Capture the cell that displays the provided text and extract its [x, y] central coordinate. 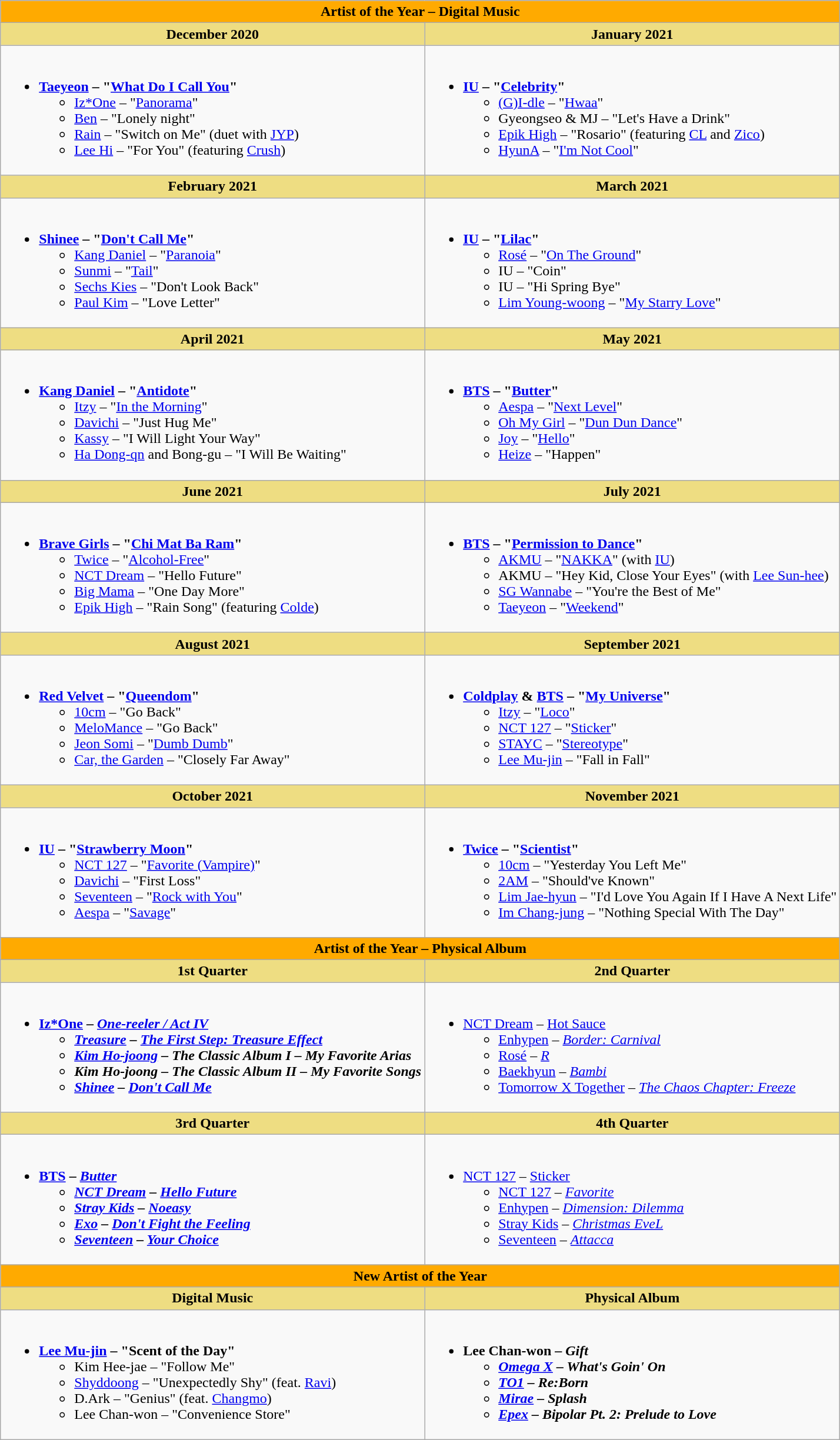
December 2020 [213, 34]
August 2021 [213, 644]
1st Quarter [213, 971]
NCT 127 – StickerNCT 127 – FavoriteEnhypen – Dimension: DilemmaStray Kids – Christmas EveLSeventeen – Attacca [632, 1200]
IU – "Strawberry Moon"NCT 127 – "Favorite (Vampire)"Davichi – "First Loss"Seventeen – "Rock with You"Aespa – "Savage" [213, 872]
Kang Daniel – "Antidote"Itzy – "In the Morning"Davichi – "Just Hug Me"Kassy – "I Will Light Your Way"Ha Dong-qn and Bong-gu – "I Will Be Waiting" [213, 415]
NCT Dream – Hot SauceEnhypen – Border: CarnivalRosé – RBaekhyun – BambiTomorrow X Together – The Chaos Chapter: Freeze [632, 1047]
3rd Quarter [213, 1124]
October 2021 [213, 796]
Taeyeon – "What Do I Call You"Iz*One – "Panorama"Ben – "Lonely night"Rain – "Switch on Me" (duet with JYP)Lee Hi – "For You" (featuring Crush) [213, 111]
Shinee – "Don't Call Me"Kang Daniel – "Paranoia"Sunmi – "Tail"Sechs Kies – "Don't Look Back"Paul Kim – "Love Letter" [213, 262]
BTS – ButterNCT Dream – Hello FutureStray Kids – NoeasyExo – Don't Fight the FeelingSeventeen – Your Choice [213, 1200]
June 2021 [213, 491]
Artist of the Year – Physical Album [420, 949]
BTS – "Butter"Aespa – "Next Level"Oh My Girl – "Dun Dun Dance"Joy – "Hello"Heize – "Happen" [632, 415]
Artist of the Year – Digital Music [420, 12]
May 2021 [632, 339]
September 2021 [632, 644]
November 2021 [632, 796]
IU – "Celebrity"(G)I-dle – "Hwaa"Gyeongseo & MJ – "Let's Have a Drink"Epik High – "Rosario" (featuring CL and Zico)HyunA – "I'm Not Cool" [632, 111]
Digital Music [213, 1298]
March 2021 [632, 186]
February 2021 [213, 186]
Brave Girls – "Chi Mat Ba Ram"Twice – "Alcohol-Free"NCT Dream – "Hello Future"Big Mama – "One Day More"Epik High – "Rain Song" (featuring Colde) [213, 567]
Coldplay & BTS – "My Universe"Itzy – "Loco"NCT 127 – "Sticker"STAYC – "Stereotype"Lee Mu-jin – "Fall in Fall" [632, 720]
IU – "Lilac"Rosé – "On The Ground"IU – "Coin"IU – "Hi Spring Bye"Lim Young-woong – "My Starry Love" [632, 262]
July 2021 [632, 491]
April 2021 [213, 339]
Physical Album [632, 1298]
January 2021 [632, 34]
Red Velvet – "Queendom"10cm – "Go Back"MeloMance – "Go Back"Jeon Somi – "Dumb Dumb"Car, the Garden – "Closely Far Away" [213, 720]
Lee Chan-won – GiftOmega X – What's Goin' OnTO1 – Re:BornMirae – SplashEpex – Bipolar Pt. 2: Prelude to Love [632, 1374]
2nd Quarter [632, 971]
New Artist of the Year [420, 1276]
4th Quarter [632, 1124]
